Detect which cell encompasses the target text, then output its (x, y) center coordinate. 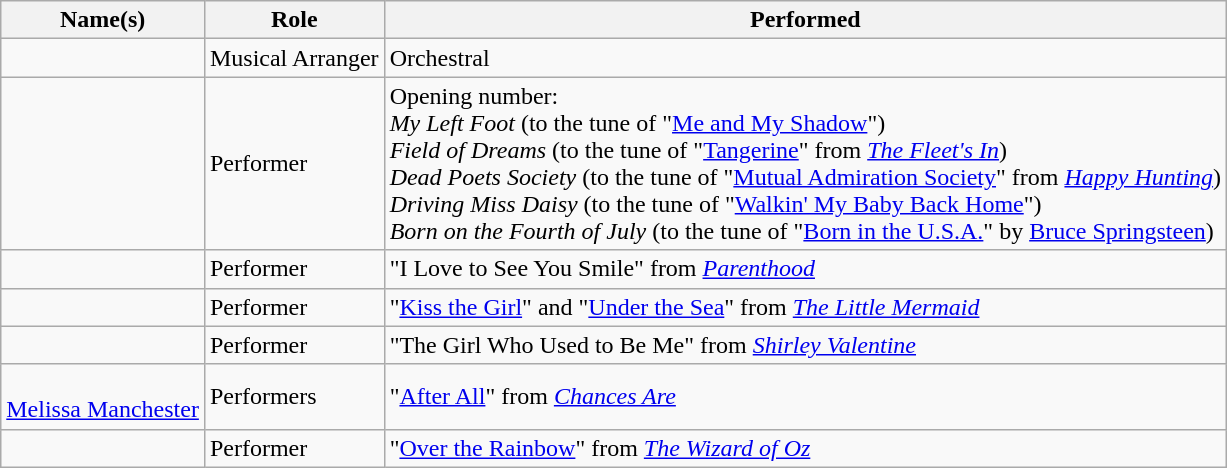
"After All" from Chances Are (806, 396)
Name(s) (103, 20)
"Over the Rainbow" from The Wizard of Oz (806, 448)
Melissa Manchester (103, 396)
Musical Arranger (294, 58)
Role (294, 20)
Performers (294, 396)
"I Love to See You Smile" from Parenthood (806, 269)
Orchestral (806, 58)
"The Girl Who Used to Be Me" from Shirley Valentine (806, 345)
"Kiss the Girl" and "Under the Sea" from The Little Mermaid (806, 307)
Performed (806, 20)
